Search for the cell housing the specified text and yield its [x, y] center coordinate. 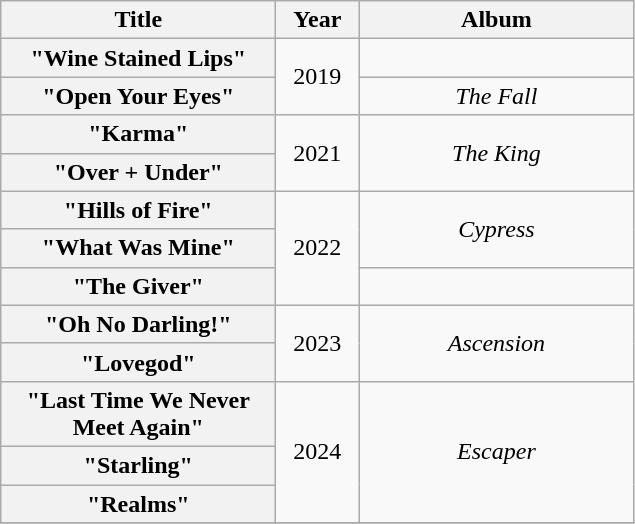
"Wine Stained Lips" [138, 58]
"Hills of Fire" [138, 210]
"Oh No Darling!" [138, 324]
"Karma" [138, 134]
"Open Your Eyes" [138, 96]
"What Was Mine" [138, 248]
2024 [318, 452]
Ascension [496, 343]
"Over + Under" [138, 172]
"Realms" [138, 503]
Album [496, 20]
2022 [318, 248]
2023 [318, 343]
2019 [318, 77]
Cypress [496, 229]
"Starling" [138, 465]
Year [318, 20]
The King [496, 153]
Escaper [496, 452]
"Lovegod" [138, 362]
2021 [318, 153]
"Last Time We Never Meet Again" [138, 414]
"The Giver" [138, 286]
The Fall [496, 96]
Title [138, 20]
